Find where the given text appears and provide that cell's center as [x, y] coordinate. 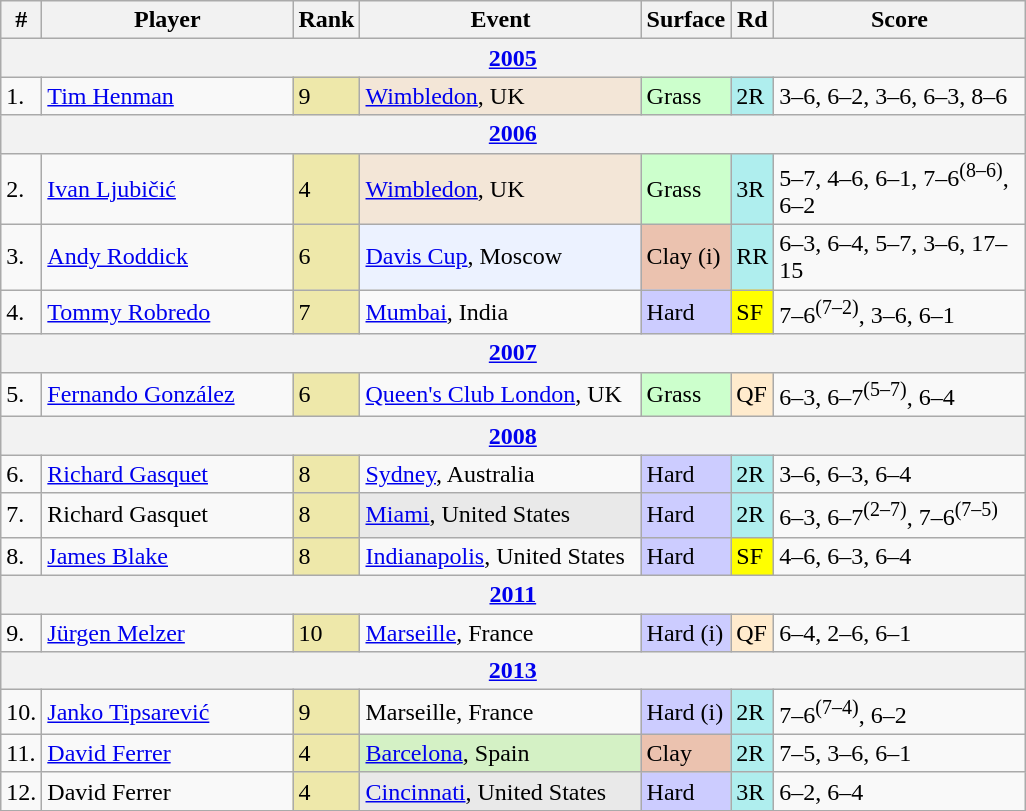
7–5, 3–6, 6–1 [900, 753]
5. [22, 394]
Sydney, Australia [500, 474]
10 [326, 633]
7–6(7–2), 3–6, 6–1 [900, 312]
2005 [513, 58]
# [22, 20]
5–7, 4–6, 6–1, 7–6(8–6), 6–2 [900, 189]
Clay [686, 753]
7. [22, 516]
Janko Tipsarević [168, 712]
4–6, 6–3, 6–4 [900, 556]
7–6(7–4), 6–2 [900, 712]
9. [22, 633]
Tim Henman [168, 96]
6–3, 6–4, 5–7, 3–6, 17–15 [900, 258]
6–4, 2–6, 6–1 [900, 633]
8. [22, 556]
2007 [513, 353]
11. [22, 753]
1. [22, 96]
3–6, 6–2, 3–6, 6–3, 8–6 [900, 96]
Rd [752, 20]
7 [326, 312]
Player [168, 20]
Miami, United States [500, 516]
3. [22, 258]
2013 [513, 671]
Queen's Club London, UK [500, 394]
6. [22, 474]
2. [22, 189]
Event [500, 20]
Score [900, 20]
James Blake [168, 556]
4. [22, 312]
Tommy Robredo [168, 312]
Ivan Ljubičić [168, 189]
Cincinnati, United States [500, 791]
12. [22, 791]
Davis Cup, Moscow [500, 258]
6–3, 6–7(5–7), 6–4 [900, 394]
Clay (i) [686, 258]
6–3, 6–7(2–7), 7–6(7–5) [900, 516]
Fernando González [168, 394]
2006 [513, 134]
Indianapolis, United States [500, 556]
Barcelona, Spain [500, 753]
Rank [326, 20]
10. [22, 712]
Jürgen Melzer [168, 633]
Surface [686, 20]
2008 [513, 436]
6–2, 6–4 [900, 791]
Andy Roddick [168, 258]
3–6, 6–3, 6–4 [900, 474]
RR [752, 258]
2011 [513, 595]
Mumbai, India [500, 312]
